Return the (X, Y) coordinate for the center point of the cell that contains the specified text.  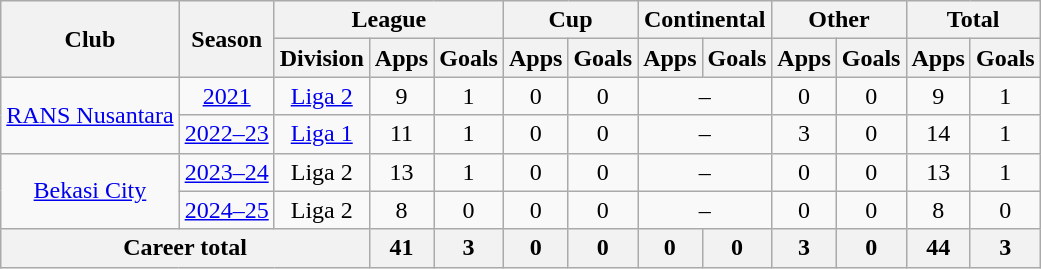
2021 (226, 96)
League (388, 20)
41 (401, 248)
Total (973, 20)
44 (938, 248)
RANS Nusantara (90, 115)
14 (938, 134)
Continental (705, 20)
Liga 1 (322, 134)
Season (226, 39)
Other (839, 20)
11 (401, 134)
Division (322, 58)
Bekasi City (90, 191)
Club (90, 39)
2022–23 (226, 134)
Cup (570, 20)
2024–25 (226, 210)
2023–24 (226, 172)
Career total (186, 248)
